Provide the [X, Y] coordinate of the cell's center where the given text is located.  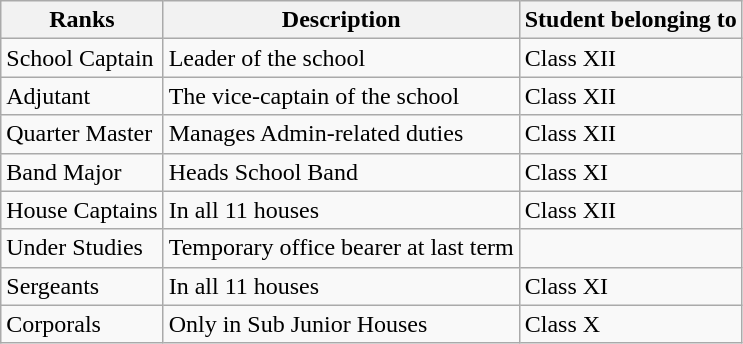
Ranks [82, 20]
House Captains [82, 210]
Description [341, 20]
Corporals [82, 324]
Heads School Band [341, 172]
Leader of the school [341, 58]
Under Studies [82, 248]
Adjutant [82, 96]
The vice-captain of the school [341, 96]
Temporary office bearer at last term [341, 248]
Band Major [82, 172]
Only in Sub Junior Houses [341, 324]
Class X [630, 324]
Manages Admin-related duties [341, 134]
Quarter Master [82, 134]
Student belonging to [630, 20]
Sergeants [82, 286]
School Captain [82, 58]
